Extract the [x, y] coordinate from the center of the cell holding the provided text.  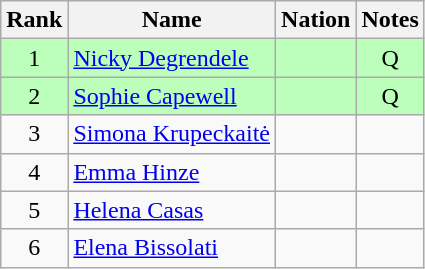
1 [34, 58]
Sophie Capewell [172, 96]
Nation [316, 20]
Nicky Degrendele [172, 58]
Elena Bissolati [172, 248]
4 [34, 172]
Name [172, 20]
Simona Krupeckaitė [172, 134]
3 [34, 134]
2 [34, 96]
6 [34, 248]
Notes [390, 20]
Helena Casas [172, 210]
5 [34, 210]
Rank [34, 20]
Emma Hinze [172, 172]
